Output the (X, Y) coordinate of the center of the cell containing the given text.  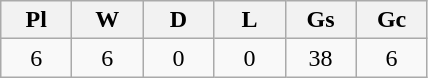
Gs (320, 20)
W (108, 20)
Pl (36, 20)
Gc (392, 20)
D (178, 20)
38 (320, 58)
L (250, 20)
